Locate the cell with the specified text and output its [x, y] center coordinate. 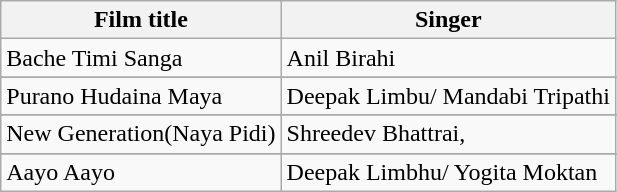
New Generation(Naya Pidi) [141, 134]
Aayo Aayo [141, 172]
Deepak Limbu/ Mandabi Tripathi [448, 96]
Anil Birahi [448, 58]
Bache Timi Sanga [141, 58]
Deepak Limbhu/ Yogita Moktan [448, 172]
Shreedev Bhattrai, [448, 134]
Singer [448, 20]
Film title [141, 20]
Purano Hudaina Maya [141, 96]
